Determine the (x, y) coordinate at the center of the cell enclosing the given text.  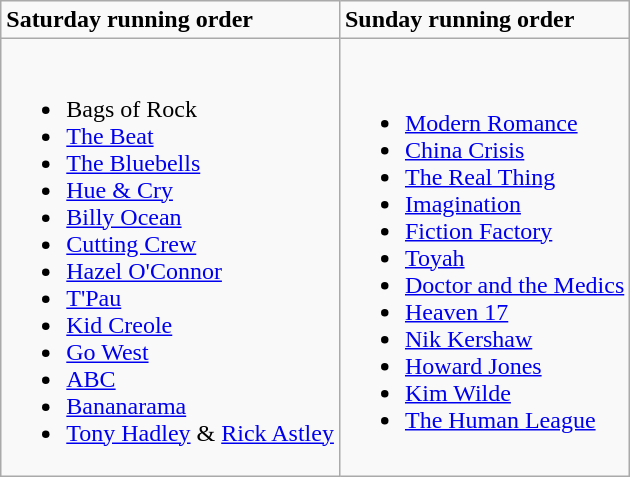
Modern RomanceChina CrisisThe Real ThingImaginationFiction FactoryToyahDoctor and the MedicsHeaven 17Nik KershawHoward JonesKim WildeThe Human League (484, 258)
Bags of RockThe BeatThe BluebellsHue & CryBilly OceanCutting CrewHazel O'ConnorT'PauKid CreoleGo WestABCBananaramaTony Hadley & Rick Astley (170, 258)
Saturday running order (170, 20)
Sunday running order (484, 20)
